Output the [x, y] coordinate of the center of the cell containing the given text.  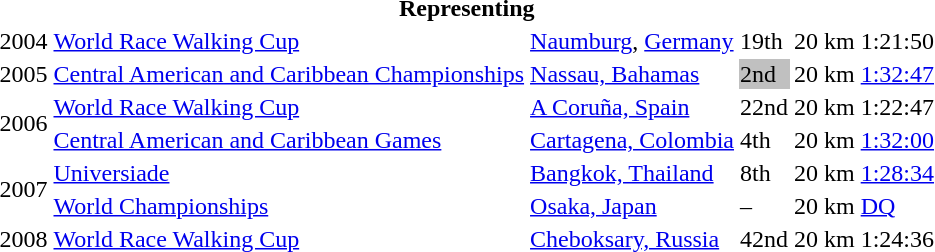
Central American and Caribbean Championships [289, 74]
Naumburg, Germany [632, 41]
– [764, 206]
1:32:00 [897, 140]
Bangkok, Thailand [632, 173]
Universiade [289, 173]
19th [764, 41]
Nassau, Bahamas [632, 74]
1:22:47 [897, 107]
Cartagena, Colombia [632, 140]
8th [764, 173]
Central American and Caribbean Games [289, 140]
4th [764, 140]
1:28:34 [897, 173]
DQ [897, 206]
1:32:47 [897, 74]
2nd [764, 74]
22nd [764, 107]
1:21:50 [897, 41]
Osaka, Japan [632, 206]
A Coruña, Spain [632, 107]
World Championships [289, 206]
